Output the (X, Y) coordinate of the center of the cell containing the given text.  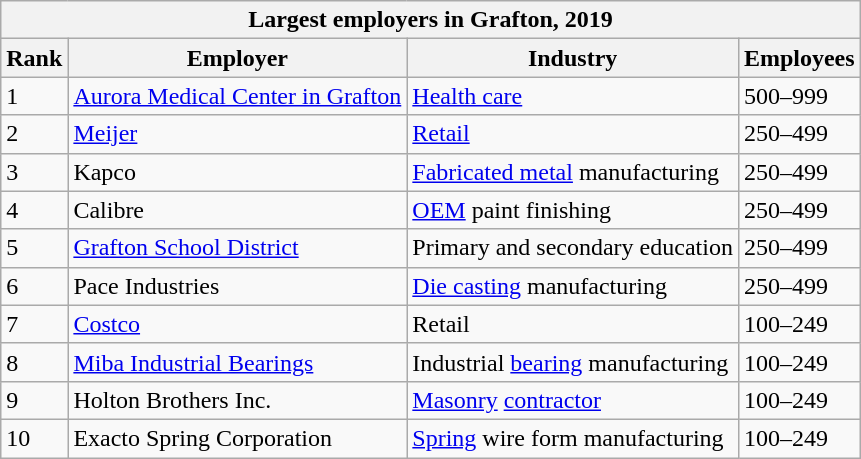
Primary and secondary education (573, 248)
Meijer (238, 134)
Exacto Spring Corporation (238, 438)
OEM paint finishing (573, 210)
5 (34, 248)
8 (34, 362)
Largest employers in Grafton, 2019 (430, 20)
10 (34, 438)
6 (34, 286)
Die casting manufacturing (573, 286)
7 (34, 324)
Employer (238, 58)
Industry (573, 58)
Pace Industries (238, 286)
Holton Brothers Inc. (238, 400)
Kapco (238, 172)
Spring wire form manufacturing (573, 438)
4 (34, 210)
9 (34, 400)
Industrial bearing manufacturing (573, 362)
Masonry contractor (573, 400)
Aurora Medical Center in Grafton (238, 96)
Miba Industrial Bearings (238, 362)
Rank (34, 58)
500–999 (799, 96)
Employees (799, 58)
Costco (238, 324)
Calibre (238, 210)
Grafton School District (238, 248)
Health care (573, 96)
Fabricated metal manufacturing (573, 172)
2 (34, 134)
1 (34, 96)
3 (34, 172)
